Return the (X, Y) coordinate for the center point of the cell that contains the specified text.  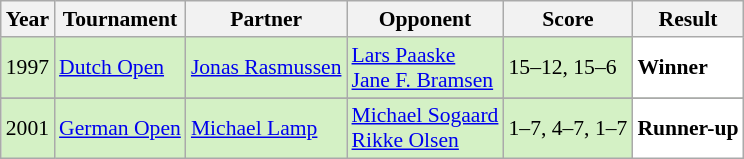
Michael Sogaard Rikke Olsen (424, 128)
Partner (266, 19)
Tournament (120, 19)
2001 (28, 128)
Year (28, 19)
German Open (120, 128)
Lars Paaske Jane F. Bramsen (424, 68)
Result (688, 19)
Jonas Rasmussen (266, 68)
Opponent (424, 19)
Dutch Open (120, 68)
1–7, 4–7, 1–7 (568, 128)
15–12, 15–6 (568, 68)
Score (568, 19)
Winner (688, 68)
Michael Lamp (266, 128)
1997 (28, 68)
Runner-up (688, 128)
